Output the [X, Y] coordinate of the center of the cell containing the given text.  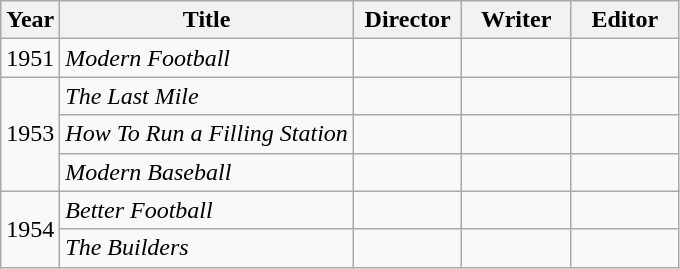
How To Run a Filling Station [207, 134]
Title [207, 20]
Modern Football [207, 58]
The Builders [207, 248]
1954 [30, 229]
Writer [516, 20]
1951 [30, 58]
Year [30, 20]
Editor [624, 20]
Better Football [207, 210]
Director [408, 20]
The Last Mile [207, 96]
Modern Baseball [207, 172]
1953 [30, 134]
